Scan for the cell matching the given text and deliver its (x, y) coordinate at center. 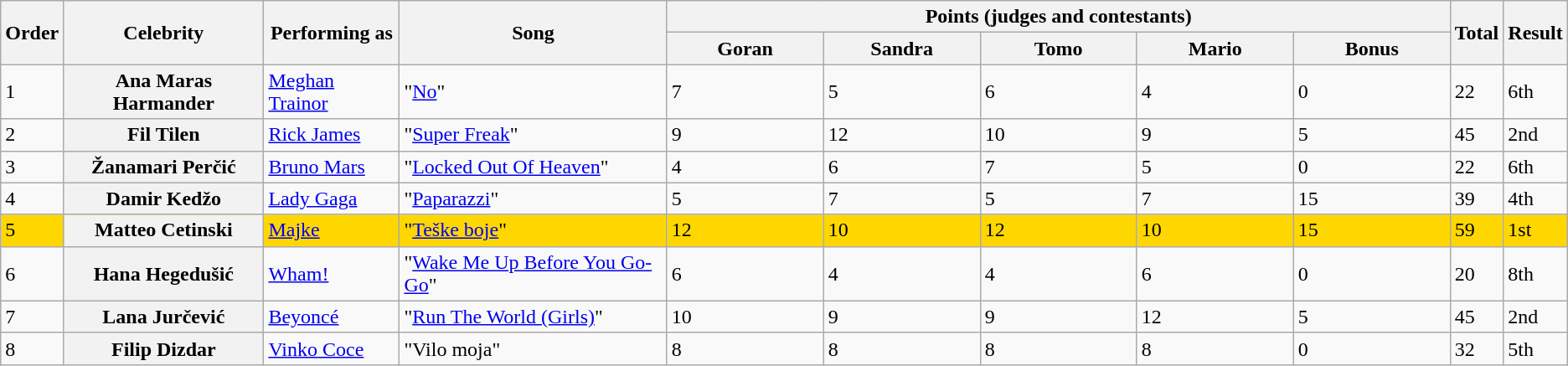
2 (32, 135)
39 (1477, 198)
Bonus (1372, 49)
Filip Dizdar (164, 348)
"No" (533, 92)
5th (1535, 348)
Matteo Cetinski (164, 230)
"Locked Out Of Heaven" (533, 167)
4th (1535, 198)
Sandra (901, 49)
Vinko Coce (332, 348)
Wham! (332, 273)
Points (judges and contestants) (1059, 17)
8th (1535, 273)
Celebrity (164, 33)
Performing as (332, 33)
Fil Tilen (164, 135)
Mario (1215, 49)
Hana Hegedušić (164, 273)
"Paparazzi" (533, 198)
Song (533, 33)
3 (32, 167)
"Vilo moja" (533, 348)
Tomo (1059, 49)
Order (32, 33)
Rick James (332, 135)
Beyoncé (332, 317)
1 (32, 92)
"Wake Me Up Before You Go-Go" (533, 273)
Total (1477, 33)
Žanamari Perčić (164, 167)
"Run The World (Girls)" (533, 317)
Lady Gaga (332, 198)
Goran (745, 49)
Meghan Trainor (332, 92)
"Super Freak" (533, 135)
Lana Jurčević (164, 317)
Bruno Mars (332, 167)
Result (1535, 33)
1st (1535, 230)
Damir Kedžo (164, 198)
20 (1477, 273)
32 (1477, 348)
"Teške boje" (533, 230)
59 (1477, 230)
Majke (332, 230)
Ana Maras Harmander (164, 92)
